For the text-containing cell, return its midpoint in (X, Y) coordinate format. 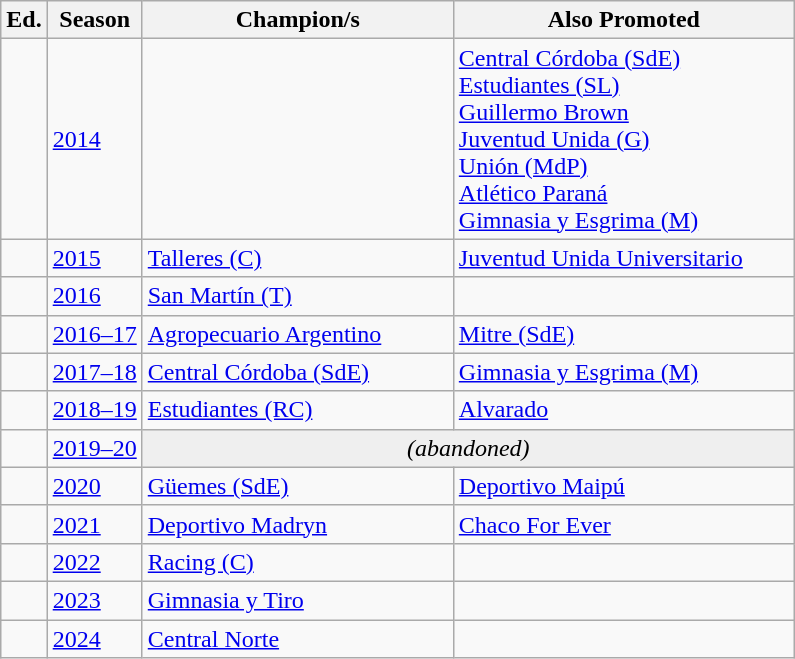
Estudiantes (RC) (298, 410)
Season (94, 20)
2020 (94, 486)
Central Córdoba (SdE) Estudiantes (SL) Guillermo Brown Juventud Unida (G) Unión (MdP)Atlético Paraná Gimnasia y Esgrima (M) (624, 139)
Güemes (SdE) (298, 486)
Racing (C) (298, 562)
2021 (94, 524)
2022 (94, 562)
Central Norte (298, 639)
2017–18 (94, 372)
Deportivo Maipú (624, 486)
Gimnasia y Tiro (298, 600)
Mitre (SdE) (624, 334)
2018–19 (94, 410)
2015 (94, 258)
Deportivo Madryn (298, 524)
Chaco For Ever (624, 524)
Agropecuario Argentino (298, 334)
2016 (94, 296)
Talleres (C) (298, 258)
2016–17 (94, 334)
Central Córdoba (SdE) (298, 372)
Also Promoted (624, 20)
(abandoned) (468, 448)
Ed. (24, 20)
San Martín (T) (298, 296)
2024 (94, 639)
2023 (94, 600)
Alvarado (624, 410)
2014 (94, 139)
Juventud Unida Universitario (624, 258)
Gimnasia y Esgrima (M) (624, 372)
Champion/s (298, 20)
2019–20 (94, 448)
